Extract the [x, y] coordinate from the center of the cell holding the provided text.  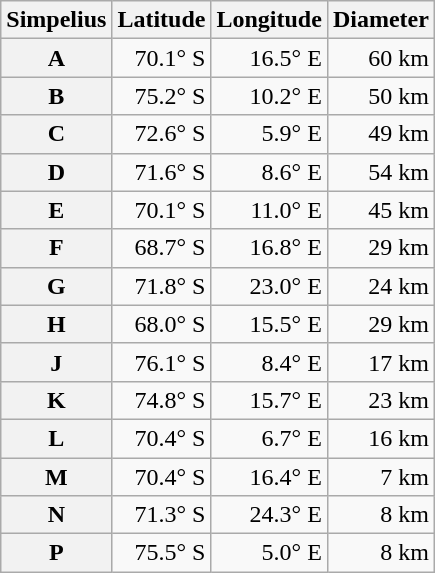
16.5° E [269, 58]
76.1° S [162, 362]
7 km [380, 477]
F [56, 248]
68.7° S [162, 248]
C [56, 134]
8.6° E [269, 172]
60 km [380, 58]
17 km [380, 362]
15.5° E [269, 324]
6.7° E [269, 438]
72.6° S [162, 134]
24 km [380, 286]
8.4° E [269, 362]
75.2° S [162, 96]
68.0° S [162, 324]
E [56, 210]
M [56, 477]
J [56, 362]
16.8° E [269, 248]
71.6° S [162, 172]
45 km [380, 210]
B [56, 96]
15.7° E [269, 400]
Longitude [269, 20]
H [56, 324]
24.3° E [269, 515]
50 km [380, 96]
Diameter [380, 20]
75.5° S [162, 553]
11.0° E [269, 210]
71.3° S [162, 515]
49 km [380, 134]
N [56, 515]
54 km [380, 172]
A [56, 58]
P [56, 553]
16.4° E [269, 477]
D [56, 172]
16 km [380, 438]
5.0° E [269, 553]
5.9° E [269, 134]
10.2° E [269, 96]
K [56, 400]
23 km [380, 400]
74.8° S [162, 400]
23.0° E [269, 286]
Simpelius [56, 20]
71.8° S [162, 286]
G [56, 286]
Latitude [162, 20]
L [56, 438]
